Extract the (X, Y) coordinate from the center of the cell holding the provided text.  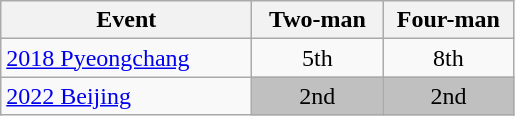
Event (126, 20)
Two-man (318, 20)
2022 Beijing (126, 96)
5th (318, 58)
8th (448, 58)
Four-man (448, 20)
2018 Pyeongchang (126, 58)
